Return (X, Y) of the center of cell containing provided text 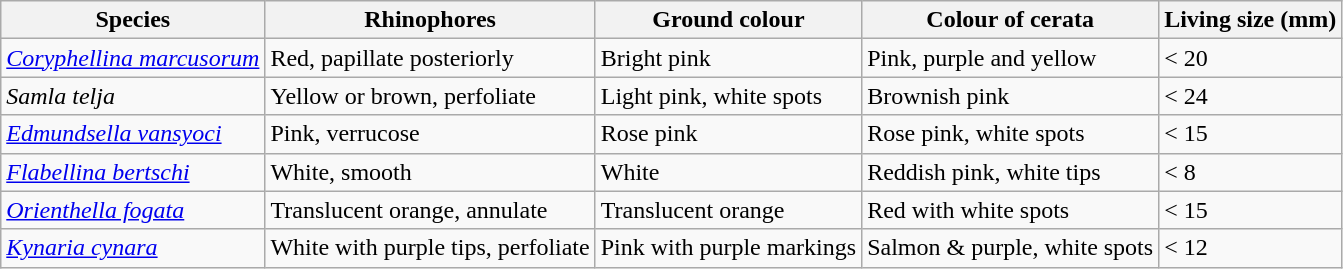
Pink, purple and yellow (1010, 58)
Translucent orange (728, 210)
< 20 (1250, 58)
< 8 (1250, 172)
Orienthella fogata (133, 210)
Translucent orange, annulate (430, 210)
Pink, verrucose (430, 134)
White with purple tips, perfoliate (430, 248)
Pink with purple markings (728, 248)
Species (133, 20)
Coryphellina marcusorum (133, 58)
Rhinophores (430, 20)
< 12 (1250, 248)
White, smooth (430, 172)
Salmon & purple, white spots (1010, 248)
Flabellina bertschi (133, 172)
Rose pink, white spots (1010, 134)
Red with white spots (1010, 210)
Colour of cerata (1010, 20)
Samla telja (133, 96)
Bright pink (728, 58)
< 24 (1250, 96)
White (728, 172)
Ground colour (728, 20)
Rose pink (728, 134)
Edmundsella vansyoci (133, 134)
Yellow or brown, perfoliate (430, 96)
Light pink, white spots (728, 96)
Brownish pink (1010, 96)
Living size (mm) (1250, 20)
Reddish pink, white tips (1010, 172)
Kynaria cynara (133, 248)
Red, papillate posteriorly (430, 58)
